Pinpoint the cell where the given text exists, returning its (X, Y) midpoint coordinate. 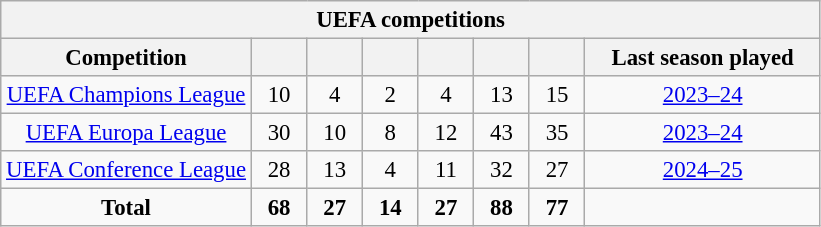
88 (502, 208)
UEFA Conference League (126, 170)
28 (279, 170)
35 (557, 133)
Competition (126, 58)
UEFA Europa League (126, 133)
32 (502, 170)
12 (446, 133)
2 (390, 95)
8 (390, 133)
Total (126, 208)
2024–25 (703, 170)
68 (279, 208)
15 (557, 95)
30 (279, 133)
UEFA Champions League (126, 95)
Last season played (703, 58)
UEFA competitions (411, 20)
77 (557, 208)
14 (390, 208)
43 (502, 133)
11 (446, 170)
